Search for the cell housing the specified text and yield its [X, Y] center coordinate. 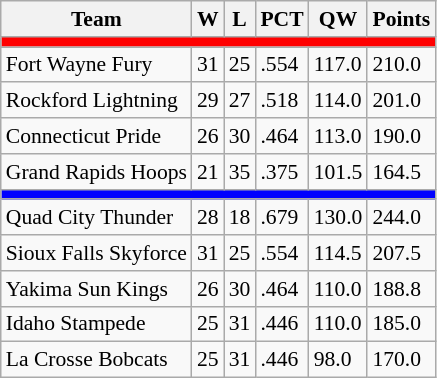
Fort Wayne Fury [96, 65]
98.0 [338, 360]
190.0 [401, 136]
Rockford Lightning [96, 101]
101.5 [338, 172]
207.5 [401, 253]
210.0 [401, 65]
114.0 [338, 101]
L [240, 19]
18 [240, 218]
188.8 [401, 289]
117.0 [338, 65]
La Crosse Bobcats [96, 360]
PCT [282, 19]
244.0 [401, 218]
170.0 [401, 360]
.679 [282, 218]
185.0 [401, 324]
35 [240, 172]
Grand Rapids Hoops [96, 172]
Team [96, 19]
Yakima Sun Kings [96, 289]
Points [401, 19]
29 [208, 101]
164.5 [401, 172]
W [208, 19]
QW [338, 19]
Sioux Falls Skyforce [96, 253]
113.0 [338, 136]
114.5 [338, 253]
21 [208, 172]
27 [240, 101]
.375 [282, 172]
28 [208, 218]
.518 [282, 101]
130.0 [338, 218]
Idaho Stampede [96, 324]
Connecticut Pride [96, 136]
201.0 [401, 101]
Quad City Thunder [96, 218]
